Capture the cell that displays the provided text and extract its (X, Y) central coordinate. 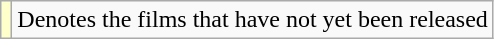
Denotes the films that have not yet been released (253, 20)
